Provide the (x, y) coordinate of the cell's center where the given text is located.  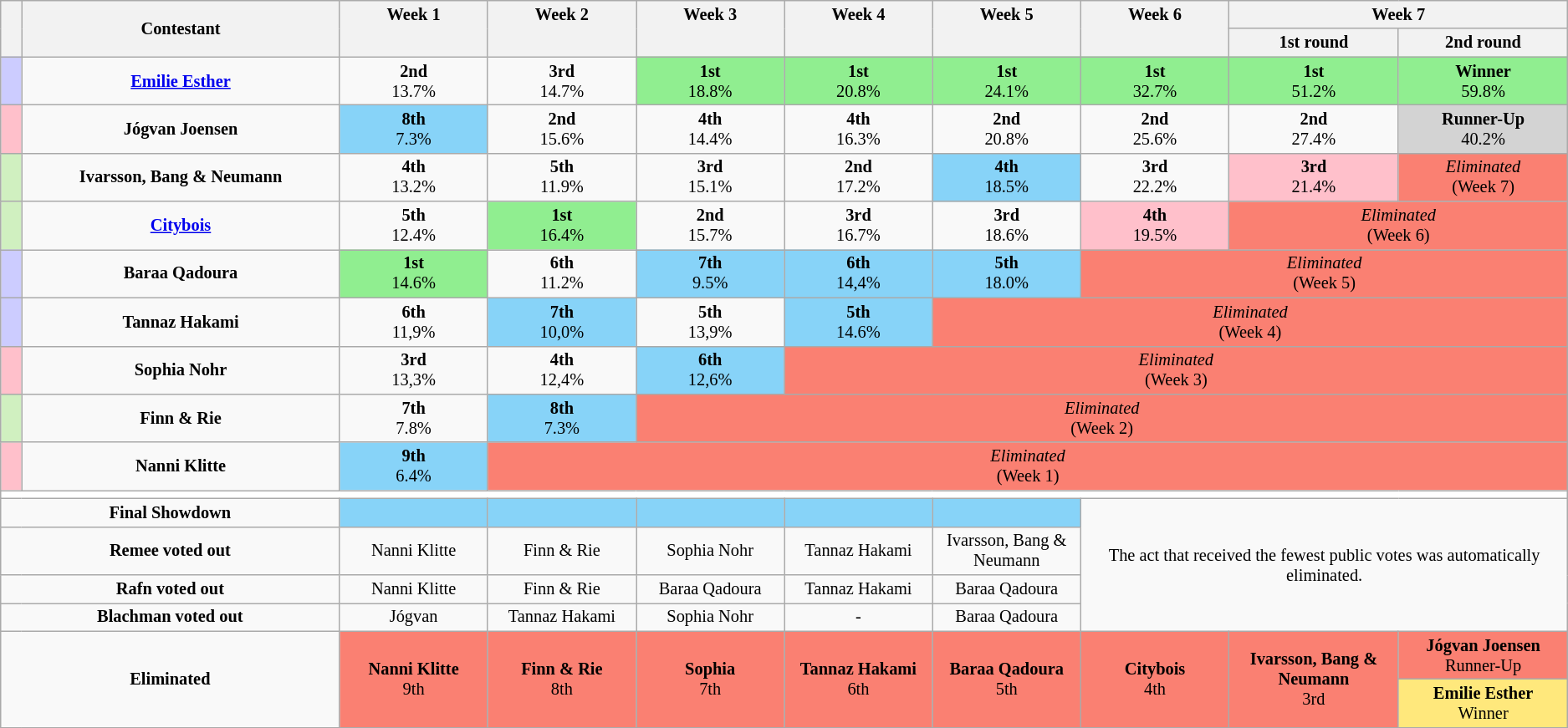
2nd20.8% (1007, 129)
Week 7 (1398, 14)
4th12,4% (562, 370)
3rd21.4% (1315, 177)
Citybois4th (1154, 679)
- (858, 617)
7th7.8% (413, 418)
Eliminated(Week 3) (1176, 370)
1st24.1% (1007, 81)
3rd14.7% (562, 81)
Week 4 (858, 28)
2nd17.2% (858, 177)
Jógvan JoensenRunner-Up (1484, 655)
1st51.2% (1315, 81)
6th12,6% (711, 370)
3rd13,3% (413, 370)
3rd15.1% (711, 177)
5th12.4% (413, 226)
Week 3 (711, 28)
5th11.9% (562, 177)
2nd25.6% (1154, 129)
6th11.2% (562, 273)
Week 2 (562, 28)
Week 6 (1154, 28)
Eliminated(Week 4) (1250, 322)
Eliminated(Week 6) (1398, 226)
7th9.5% (711, 273)
5th14.6% (858, 322)
The act that received the fewest public votes was automatically eliminated. (1324, 565)
Week 5 (1007, 28)
1st14.6% (413, 273)
Contestant (181, 28)
Baraa Qadoura5th (1007, 679)
Final Showdown (171, 512)
Week 1 (413, 28)
4th13.2% (413, 177)
Sophia7th (711, 679)
Jógvan Joensen (181, 129)
1st32.7% (1154, 81)
2nd13.7% (413, 81)
1st16.4% (562, 226)
Ivarsson, Bang & Neumann3rd (1315, 679)
2nd15.6% (562, 129)
5th18.0% (1007, 273)
Eliminated(Week 7) (1484, 177)
Emilie Esther (181, 81)
3rd18.6% (1007, 226)
Eliminated(Week 2) (1102, 418)
Emilie EstherWinner (1484, 703)
4th18.5% (1007, 177)
4th16.3% (858, 129)
Runner-Up40.2% (1484, 129)
Eliminated(Week 5) (1324, 273)
Eliminated(Week 1) (1028, 466)
4th14.4% (711, 129)
Nanni Klitte9th (413, 679)
3rd16.7% (858, 226)
2nd15.7% (711, 226)
Rafn voted out (171, 589)
2nd round (1484, 43)
4th19.5% (1154, 226)
Winner59.8% (1484, 81)
2nd27.4% (1315, 129)
Remee voted out (171, 551)
1st20.8% (858, 81)
Eliminated (171, 679)
1st18.8% (711, 81)
Jógvan (413, 617)
6th11,9% (413, 322)
6th14,4% (858, 273)
7th10,0% (562, 322)
Finn & Rie8th (562, 679)
3rd22.2% (1154, 177)
9th6.4% (413, 466)
1st round (1315, 43)
Blachman voted out (171, 617)
5th13,9% (711, 322)
Citybois (181, 226)
Tannaz Hakami6th (858, 679)
